Capture the cell that displays the provided text and extract its [x, y] central coordinate. 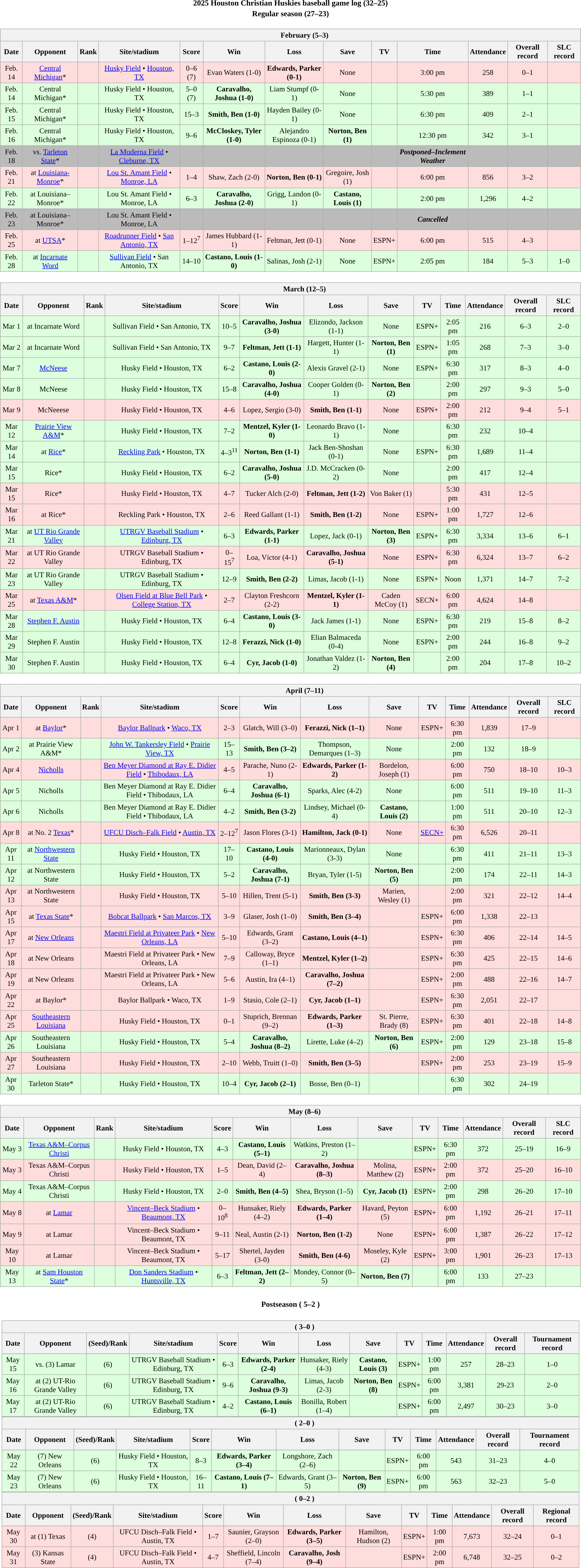
Apr 26 [11, 1042]
4–5 [229, 770]
22–15 [528, 958]
vs. (3) Lamar [55, 1364]
Calloway, Bryce (1–1) [270, 958]
Castano, Louis (4-0) [270, 854]
Feltman, Jett (1-1) [272, 347]
Caravalho, Joshua (5-0) [272, 473]
Leonardo Bravo (1-1) [336, 431]
Smith, Ben (1-1) [336, 410]
22–17 [528, 1000]
389 [488, 93]
1–127 [192, 240]
Apr 30 [11, 1084]
20–10 [528, 812]
Castano, Louis (3-0) [272, 621]
Caravalho, Joshua (2-0) [234, 198]
9–4 [526, 410]
Postseason ( 5–2 ) [290, 1304]
Norton, Ben (2) [391, 389]
Mar 21 [12, 535]
Mondey, Connor (0–5) [324, 1276]
Moseley, Kyle (2) [385, 1255]
Edwards, Parker (1–4) [324, 1213]
1–9 [229, 1000]
Feb. 22 [12, 198]
John W. Tankersley Field • Prairie View, TX [160, 749]
Evan Waters (1-0) [234, 73]
Apr 6 [11, 812]
32–25 [512, 1557]
2–3 [229, 728]
2–127 [229, 832]
Tarleton State* [51, 1084]
27–23 [524, 1276]
1,192 [483, 1213]
Smith, Ben (3–4) [335, 917]
May 17 [13, 1406]
1:05 pm [453, 347]
Apr 27 [11, 1063]
Webb, Truitt (1–0) [270, 1063]
Norton, Ben (7) [385, 1276]
22–12 [528, 895]
Feb. 25 [12, 240]
Caravalho, Joshua (1-0) [234, 93]
Shaw, Zach (2-0) [234, 177]
216 [485, 326]
14–4 [564, 895]
Cyr, Jacob (1-0) [272, 662]
Cooper Golden (0-1) [336, 389]
at Louisiana-Monroe* [50, 177]
Norton, Ben (1-1) [272, 452]
3,381 [466, 1385]
5–2 [229, 874]
Caravalho, Joshua (8–2) [270, 1042]
March (12–5) [290, 289]
Apr 12 [11, 874]
14–3 [564, 874]
12–3 [564, 812]
Apr 13 [11, 895]
17–12 [563, 1234]
298 [483, 1191]
Thompson, Demarques (1–3) [335, 749]
25–19 [524, 1149]
18–10 [528, 770]
Havard, Peyton (5) [385, 1213]
2,051 [489, 1000]
12–5 [526, 494]
13–6 [526, 535]
Mar 8 [12, 389]
Bryan, Tyler (1-5) [335, 874]
Caravalho, Josh (9–4) [314, 1557]
3–2 [528, 177]
Edwards, Grant (3–5) [307, 1482]
6–1 [563, 535]
Castano, Louis (2) [394, 812]
258 [488, 73]
May 23 [14, 1482]
May 4 [12, 1191]
6,526 [489, 832]
Apr 2 [11, 749]
Castano, Louis (1-0) [234, 261]
750 [489, 770]
Smith, Ben (3–5) [335, 1063]
268 [485, 347]
7–9 [229, 958]
Norton, Ben (3) [391, 535]
22–14 [528, 937]
Jack James (1-1) [336, 621]
Apr 5 [11, 791]
Marien, Wesley (1) [394, 895]
253 [489, 1063]
0–108 [222, 1213]
Edwards, Parker (2-4) [268, 1364]
Saunier, Grayson (2–0) [254, 1536]
Caravalho, Joshua (7–2) [335, 979]
543 [456, 1460]
Watkins, Preston (1–2) [324, 1149]
Feb. 28 [12, 261]
9–7 [229, 347]
Hamilton, Jack (0-1) [335, 832]
Lindsey, Michael (0-4) [335, 812]
May 22 [14, 1460]
132 [489, 749]
Caravalho, Joshua (8–3) [324, 1170]
Mar 28 [12, 621]
Castano, Louis (4–1) [335, 937]
7–3 [526, 347]
Mar 9 [12, 410]
2–10 [229, 1063]
Apr 18 [11, 958]
14–6 [564, 958]
0–157 [229, 557]
Apr 11 [11, 854]
Jack Ben-Shoshan (0-1) [336, 452]
Liam Stumpf (0-1) [294, 93]
Neal, Austin (2-1) [262, 1234]
401 [489, 1021]
Hunsaker, Riely (4–2) [262, 1213]
Smith, Ben (3-2) [270, 812]
7,673 [472, 1536]
Norton, Ben (1-2) [324, 1234]
February (5–3) [290, 35]
219 [485, 621]
Hillen, Trent (5-1) [270, 895]
Edwards, Parker (1–3) [335, 1021]
Mar 14 [12, 452]
1,371 [485, 579]
29-23 [505, 1385]
26–20 [524, 1191]
204 [485, 662]
30–23 [505, 1406]
Bonilla, Robert (1–4) [324, 1406]
26–21 [524, 1213]
Glaser, Josh (1–0) [270, 917]
5–17 [222, 1255]
Caravalho, Joshua (3-0) [272, 326]
Limas, Jacob (2-3) [324, 1385]
Feb. 18 [12, 156]
Smith, Ben (2-2) [272, 579]
15–13 [229, 749]
31–23 [498, 1460]
Mar 25 [12, 600]
16–9 [563, 1149]
5–4 [229, 1042]
Stuprich, Brennan (9–2) [270, 1021]
32–24 [512, 1536]
Sparks, Alec (4-2) [335, 791]
133 [483, 1276]
Caravalho, Joshua (7-1) [270, 874]
21–11 [528, 854]
Parache, Nuno (2-1) [270, 770]
Lirette, Luke (4–2) [335, 1042]
Caravalho, Joshua (9-3) [268, 1385]
Caravalho, Joshua (4-0) [272, 389]
1,727 [485, 515]
2,497 [466, 1406]
Apr 8 [11, 832]
Noon [453, 579]
11–3 [564, 791]
Mar 22 [12, 557]
Hunsaker, Riely (4-3) [324, 1364]
at No. 2 Texas* [51, 832]
at Texas A&M* [53, 600]
Edwards, Parker (3–5) [314, 1536]
6,748 [472, 1557]
Cyr, Jacob (1) [385, 1191]
317 [485, 368]
1–5 [222, 1170]
Alejandro Espinoza (0-1) [294, 135]
24–19 [528, 1084]
22–16 [528, 979]
12–9 [229, 579]
Postponed–Inclement Weather [433, 156]
Von Baker (1) [391, 494]
Grigg, Landon (0-1) [294, 198]
425 [489, 958]
22–13 [528, 917]
Bobcat Ballpark • San Marcos, TX [160, 917]
Shea, Bryson (1–5) [324, 1191]
0–2 [556, 1557]
Edwards, Parker (0-1) [294, 73]
Clayton Freshcorn (2-2) [272, 600]
5–1 [563, 410]
13–7 [526, 557]
1,296 [488, 198]
Castano, Louis (5–1) [262, 1149]
Smith, Ben (4–5) [262, 1191]
2–6 [229, 515]
12–8 [229, 642]
Feb. 15 [12, 115]
Sheffield, Lincoln (7–4) [254, 1557]
Salinas, Josh (2-1) [294, 261]
Smith, Ben (3–2) [270, 749]
vs. Tarleton State* [50, 156]
3,334 [485, 535]
17–8 [526, 662]
Stasio, Cole (2–1) [270, 1000]
Don Sanders Stadium • Huntsville, TX [163, 1276]
1,689 [485, 452]
Regional record [556, 1515]
32–23 [498, 1482]
Norton, Ben (9) [362, 1482]
Elian Balmaceda (0-4) [336, 642]
12:30 pm [433, 135]
17–11 [563, 1213]
17–13 [563, 1255]
3–1 [528, 135]
Olsen Field at Blue Bell Park • College Station, TX [161, 600]
Prairie View A&M* [53, 431]
1–7 [213, 1536]
Caravalho, Joshua (6-1) [270, 791]
Roadrunner Field • San Antonio, TX [139, 240]
406 [489, 937]
Mar 23 [12, 579]
4–311 [229, 452]
5–6 [229, 979]
Feltman, Jett (0-1) [294, 240]
Caden McCoy (1) [391, 600]
J.D. McCracken (0-2) [336, 473]
at UTSA* [50, 240]
Longshore, Zach (2–6) [307, 1460]
Apr 4 [11, 770]
Hamilton, Hudson (2) [373, 1536]
12–6 [526, 515]
Feltman, Jett (2–2) [262, 1276]
9–3 [526, 389]
La Moderna Field • Cleburne, TX [139, 156]
16–10 [563, 1170]
1–4 [192, 177]
19–10 [528, 791]
411 [489, 854]
Castano, Louis (1) [348, 198]
Caravalho, Joshua (5-1) [336, 557]
Lopez, Jack (0-1) [336, 535]
0–6 (7) [192, 73]
Jonathan Valdez (1-2) [336, 662]
Bosse, Ben (0–1) [335, 1084]
3–9 [229, 917]
Feltman, Jett (1-2) [336, 494]
at Texas State* [51, 917]
Apr 15 [11, 917]
(3) Kansas State [48, 1557]
McNeeese [53, 410]
1,387 [483, 1234]
Castano, Louis (7–1) [244, 1482]
Limas, Jacob (1-1) [336, 579]
( 3–0 ) [290, 1327]
McCloskey, Tyler (1-0) [234, 135]
Cyr, Jacob (1–1) [335, 1000]
Mar 1 [12, 326]
Mar 29 [12, 642]
Feb. 23 [12, 219]
Norton, Ben (5) [394, 874]
Mar 7 [12, 368]
Ferazzi, Nick (1-0) [272, 642]
James Hubbard (1-1) [234, 240]
409 [488, 115]
23–18 [528, 1042]
1,839 [489, 728]
Castano, Louis (2-0) [272, 368]
Norton, Ben (6) [394, 1042]
174 [489, 874]
Norton, Ben (0-1) [294, 177]
321 [489, 895]
20–11 [528, 832]
10–3 [564, 770]
16–11 [201, 1482]
at Sam Houston State* [59, 1276]
2–7 [229, 600]
at (1) Texas [48, 1536]
Reed Gallant (1-1) [272, 515]
Tucker Alch (2-0) [272, 494]
Apr 25 [11, 1021]
Edwards, Grant (3–2) [270, 937]
5–3 [528, 261]
2–1 [528, 115]
14–5 [564, 937]
9–2 [563, 642]
Bordelon, Joseph (1) [394, 770]
May 16 [13, 1385]
10–2 [563, 662]
Apr 1 [11, 728]
257 [466, 1364]
May (8–6) [290, 1112]
28–23 [505, 1364]
488 [489, 979]
856 [488, 177]
( 2–0 ) [290, 1423]
Smith, Ben (4-6) [324, 1255]
15–9 [564, 1063]
5–0 (7) [192, 93]
17–9 [528, 728]
Hargett, Hunter (1-1) [336, 347]
St. Pierre, Brady (8) [394, 1021]
12–4 [526, 473]
Ferazzi, Nick (1–1) [335, 728]
Austin, Ira (4–1) [270, 979]
April (7–11) [290, 690]
431 [485, 494]
Elizondo, Jackson (1-1) [336, 326]
May 31 [13, 1557]
13–3 [564, 854]
563 [456, 1482]
26–22 [524, 1234]
at Prairie View A&M* [51, 749]
Feb. 21 [12, 177]
Jason Flores (3-1) [270, 832]
Mar 30 [12, 662]
515 [488, 240]
11–4 [526, 452]
Smith, Ben (1-0) [234, 115]
Shertel, Jayden (3-0) [262, 1255]
Feb. 16 [12, 135]
Edwards, Parker (1-2) [335, 770]
Hayden Bailey (0-1) [294, 115]
232 [485, 431]
Apr 17 [11, 937]
Cancelled [433, 219]
Castano, Louis (3) [373, 1364]
23–19 [528, 1063]
Mentzel, Kyler (1-1) [336, 600]
244 [485, 642]
Edwards, Parker (3–4) [244, 1460]
342 [488, 135]
16–8 [526, 642]
Norton, Ben (4) [391, 662]
4,624 [485, 600]
297 [485, 389]
May 10 [12, 1255]
1,338 [489, 917]
26–23 [524, 1255]
( 0–2 ) [290, 1499]
Mentzel, Kyler (1-0) [272, 431]
Apr 22 [11, 1000]
Norton, Ben (8) [373, 1385]
Lopez, Sergio (3-0) [272, 410]
Molina, Matthew (2) [385, 1170]
Mentzel, Kyler (1–2) [335, 958]
May 9 [12, 1234]
6,324 [485, 557]
8–2 [563, 621]
Mar 2 [12, 347]
Edwards, Parker (1-1) [272, 535]
417 [485, 473]
18–9 [528, 749]
Castano, Louis (6–1) [268, 1406]
Loa, Víctor (4-1) [272, 557]
1,901 [483, 1255]
Mar 12 [12, 431]
Marionneaux, Dylan (3-3) [335, 854]
22–11 [528, 874]
212 [485, 410]
15–3 [192, 115]
Mar 16 [12, 515]
May 15 [13, 1364]
Smith, Ben (3-3) [335, 895]
Alexis Gravel (2-1) [336, 368]
1–1 [528, 93]
4–6 [229, 410]
302 [489, 1084]
10–5 [229, 326]
9–11 [222, 1234]
Glatch, Will (3–0) [270, 728]
May 30 [13, 1536]
Gregoire, Josh (1) [348, 177]
25–20 [524, 1170]
Apr 19 [11, 979]
129 [489, 1042]
22–18 [528, 1021]
14–10 [192, 261]
May 13 [12, 1276]
May 8 [12, 1213]
184 [488, 261]
Dean, David (2–4) [262, 1170]
Cyr, Jacob (2–1) [270, 1084]
Smith, Ben (1-2) [336, 515]
